Locate the cell with the specified text and output its [X, Y] center coordinate. 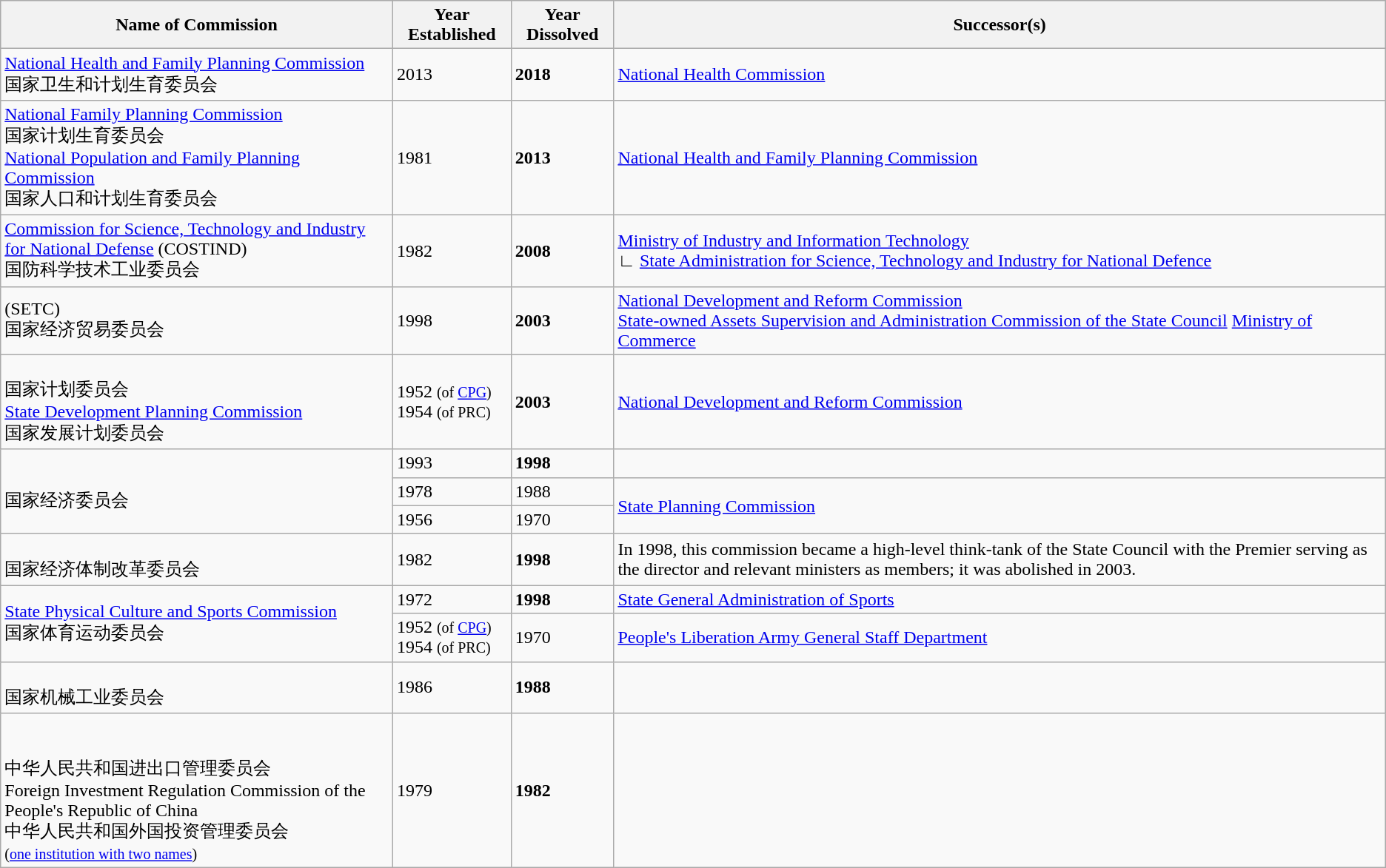
1981 [452, 157]
1972 [452, 599]
Year Dissolved [563, 25]
National Health and Family Planning Commission国家卫生和计划生育委员会 [197, 75]
Commission for Science, Technology and Industry for National Defense (COSTIND)国防科学技术工业委员会 [197, 250]
Year Established [452, 25]
国家机械工业委员会 [197, 687]
中华人民共和国进出口管理委员会 Foreign Investment Regulation Commission of the People's Republic of China 中华人民共和国外国投资管理委员会 (one institution with two names) [197, 790]
National Health Commission [1000, 75]
1986 [452, 687]
2008 [563, 250]
National Health and Family Planning Commission [1000, 157]
National Family Planning Commission国家计划生育委员会National Population and Family Planning Commission 国家人口和计划生育委员会 [197, 157]
Successor(s) [1000, 25]
国家计划委员会State Development Planning Commission 国家发展计划委员会 [197, 402]
State General Administration of Sports [1000, 599]
National Development and Reform Commission [1000, 402]
(SETC)国家经济贸易委员会 [197, 320]
State Planning Commission [1000, 505]
国家经济体制改革委员会 [197, 559]
1956 [452, 519]
1979 [452, 790]
Name of Commission [197, 25]
1993 [452, 463]
State Physical Culture and Sports Commission国家体育运动委员会 [197, 623]
People's Liberation Army General Staff Department [1000, 638]
1978 [452, 491]
Ministry of Industry and Information Technology∟ State Administration for Science, Technology and Industry for National Defence [1000, 250]
国家经济委员会 [197, 491]
2018 [563, 75]
National Development and Reform CommissionState-owned Assets Supervision and Administration Commission of the State Council Ministry of Commerce [1000, 320]
